From the cell containing the given text, extract its center point as (x, y) coordinate. 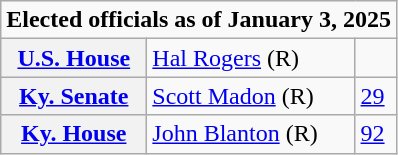
Elected officials as of January 3, 2025 (199, 20)
Ky. Senate (74, 96)
92 (376, 134)
U.S. House (74, 58)
29 (376, 96)
Scott Madon (R) (251, 96)
Hal Rogers (R) (251, 58)
John Blanton (R) (251, 134)
Ky. House (74, 134)
